Output the (x, y) coordinate of the center of the cell containing the given text.  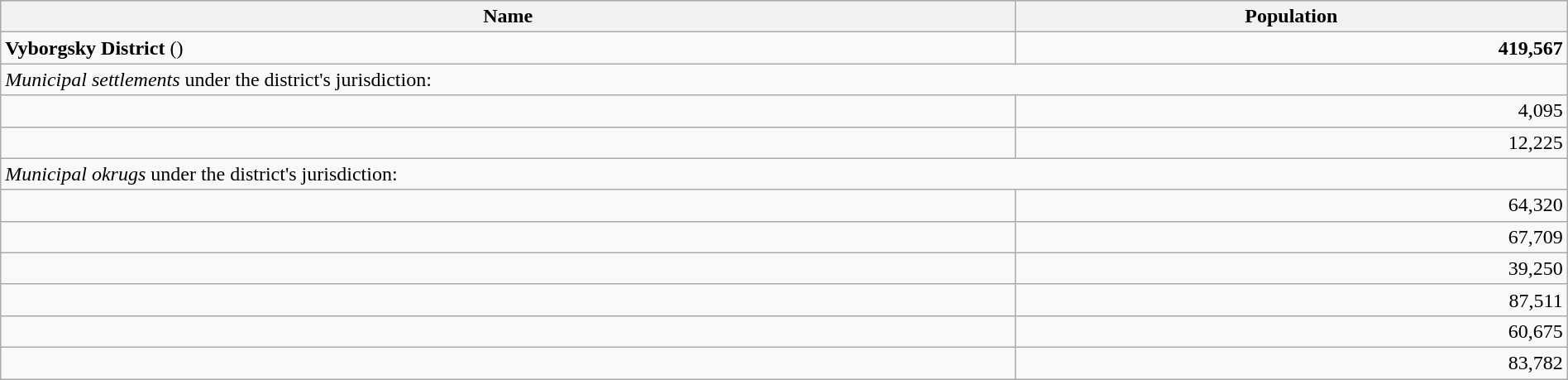
Population (1291, 17)
87,511 (1291, 300)
4,095 (1291, 111)
Vyborgsky District () (508, 48)
83,782 (1291, 363)
64,320 (1291, 205)
12,225 (1291, 142)
39,250 (1291, 268)
67,709 (1291, 237)
419,567 (1291, 48)
Name (508, 17)
60,675 (1291, 331)
Municipal okrugs under the district's jurisdiction: (784, 174)
Municipal settlements under the district's jurisdiction: (784, 79)
